Provide the [x, y] coordinate of the cell's center where the given text is located.  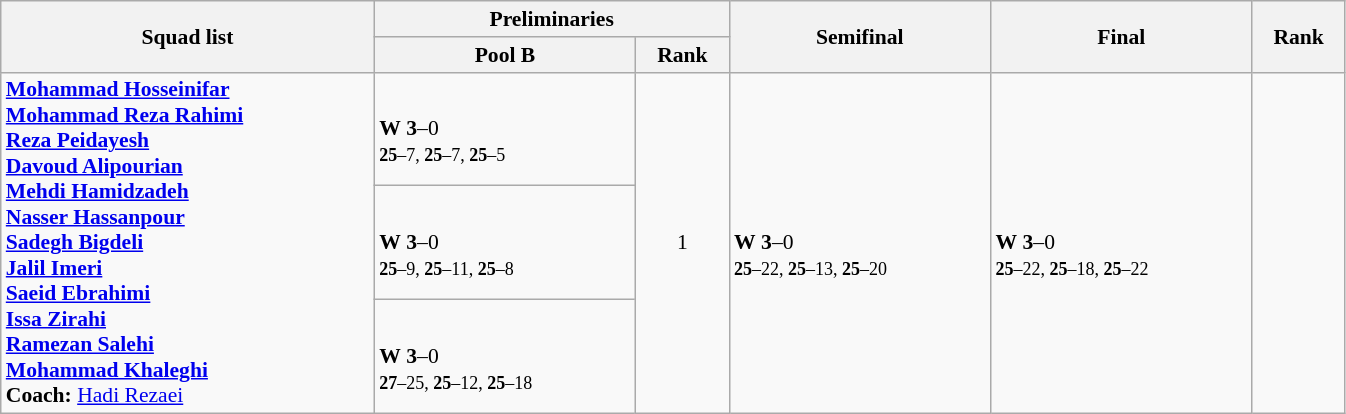
Squad list [188, 36]
W 3–025–7, 25–7, 25–5 [504, 129]
W 3–025–22, 25–13, 25–20 [860, 243]
W 3–027–25, 25–12, 25–18 [504, 357]
Final [1120, 36]
Pool B [504, 55]
Preliminaries [552, 19]
Semifinal [860, 36]
W 3–025–9, 25–11, 25–8 [504, 243]
W 3–025–22, 25–18, 25–22 [1120, 243]
1 [682, 243]
